Pinpoint the cell where the given text exists, returning its (X, Y) midpoint coordinate. 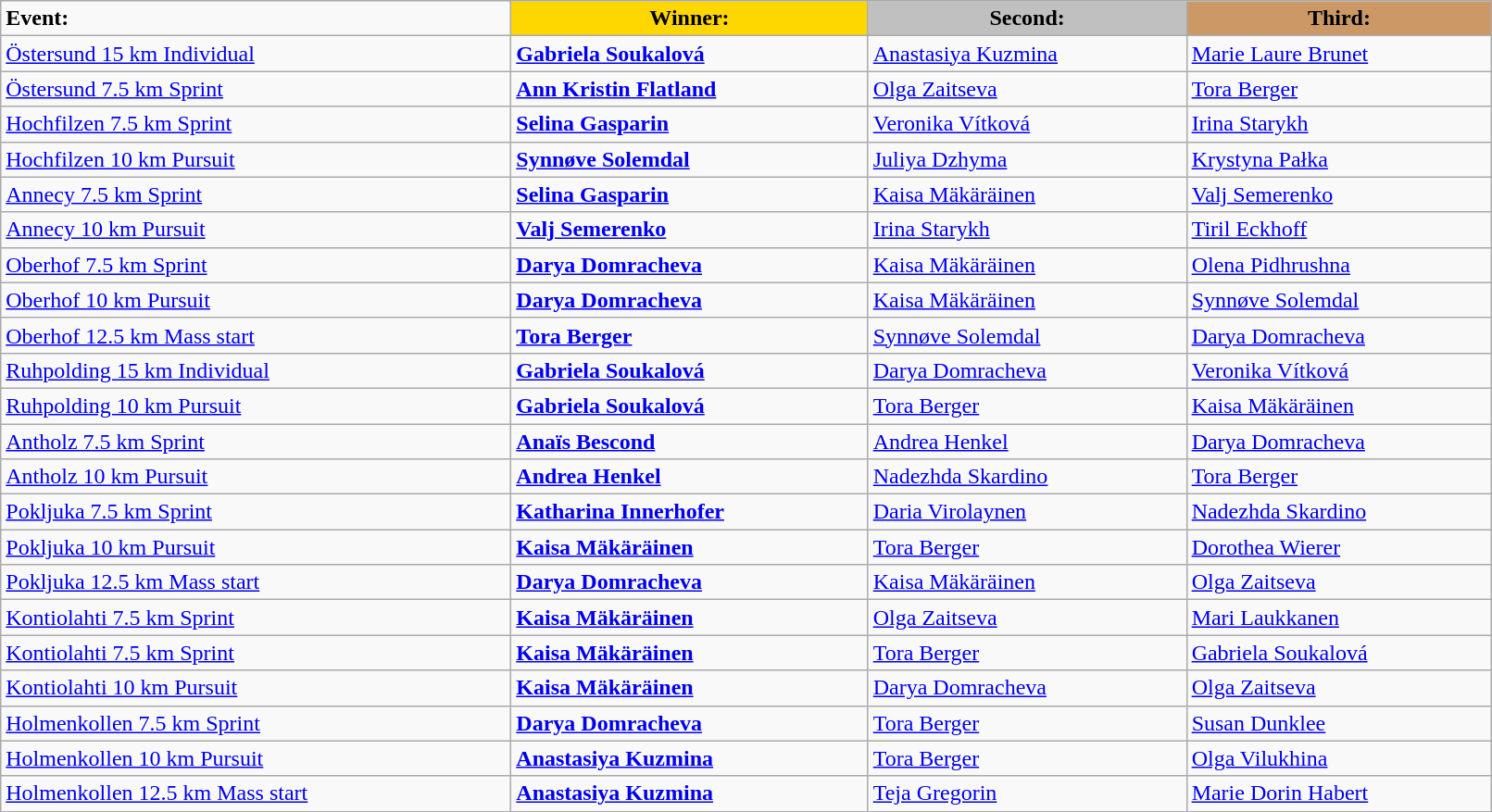
Olga Vilukhina (1339, 758)
Daria Virolaynen (1027, 512)
Krystyna Pałka (1339, 159)
Hochfilzen 7.5 km Sprint (256, 124)
Pokljuka 10 km Pursuit (256, 547)
Annecy 7.5 km Sprint (256, 194)
Holmenkollen 12.5 km Mass start (256, 793)
Annecy 10 km Pursuit (256, 230)
Anaïs Bescond (689, 442)
Holmenkollen 7.5 km Sprint (256, 723)
Östersund 15 km Individual (256, 54)
Third: (1339, 19)
Katharina Innerhofer (689, 512)
Pokljuka 7.5 km Sprint (256, 512)
Antholz 7.5 km Sprint (256, 442)
Oberhof 12.5 km Mass start (256, 335)
Susan Dunklee (1339, 723)
Winner: (689, 19)
Event: (256, 19)
Antholz 10 km Pursuit (256, 477)
Kontiolahti 10 km Pursuit (256, 688)
Oberhof 10 km Pursuit (256, 300)
Second: (1027, 19)
Tiril Eckhoff (1339, 230)
Dorothea Wierer (1339, 547)
Ann Kristin Flatland (689, 89)
Ruhpolding 10 km Pursuit (256, 406)
Pokljuka 12.5 km Mass start (256, 582)
Juliya Dzhyma (1027, 159)
Marie Laure Brunet (1339, 54)
Ruhpolding 15 km Individual (256, 370)
Olena Pidhrushna (1339, 265)
Mari Laukkanen (1339, 618)
Hochfilzen 10 km Pursuit (256, 159)
Marie Dorin Habert (1339, 793)
Teja Gregorin (1027, 793)
Östersund 7.5 km Sprint (256, 89)
Holmenkollen 10 km Pursuit (256, 758)
Oberhof 7.5 km Sprint (256, 265)
